Locate the cell with the specified text and output its [x, y] center coordinate. 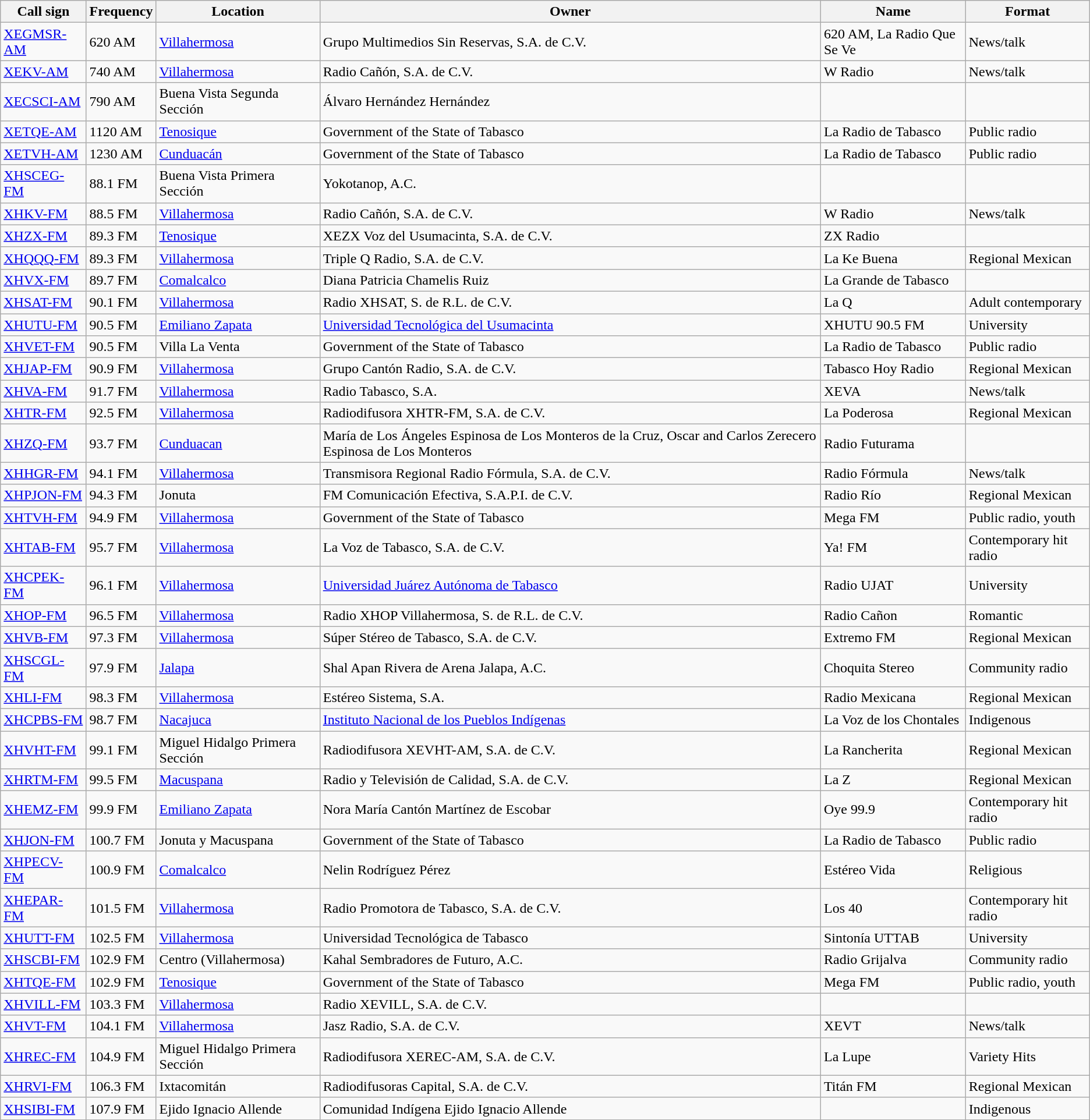
XHCPBS-FM [43, 720]
María de Los Ángeles Espinosa de Los Monteros de la Cruz, Oscar and Carlos Zerecero Espinosa de Los Monteros [570, 444]
La Lupe [893, 1056]
99.9 FM [121, 810]
Radio Cañon [893, 615]
Radiodifusora XHTR-FM, S.A. de C.V. [570, 413]
100.9 FM [121, 870]
90.9 FM [121, 369]
Jonuta [238, 495]
ZX Radio [893, 236]
XEZX Voz del Usumacinta, S.A. de C.V. [570, 236]
Universidad Tecnológica de Tabasco [570, 938]
Romantic [1027, 615]
La Rancherita [893, 750]
Radiodifusora XEREC-AM, S.A. de C.V. [570, 1056]
XHPJON-FM [43, 495]
Owner [570, 12]
Universidad Tecnológica del Usumacinta [570, 324]
Súper Stéreo de Tabasco, S.A. de C.V. [570, 637]
XHZX-FM [43, 236]
Kahal Sembradores de Futuro, A.C. [570, 960]
Tabasco Hoy Radio [893, 369]
Jalapa [238, 667]
1230 AM [121, 154]
Oye 99.9 [893, 810]
790 AM [121, 101]
XHVHT-FM [43, 750]
Diana Patricia Chamelis Ruiz [570, 280]
XHSCBI-FM [43, 960]
Buena Vista Primera Sección [238, 184]
XHVB-FM [43, 637]
88.5 FM [121, 214]
XECSCI-AM [43, 101]
XEVT [893, 1026]
Choquita Stereo [893, 667]
100.7 FM [121, 840]
103.3 FM [121, 1004]
Transmisora Regional Radio Fórmula, S.A. de C.V. [570, 473]
Nora María Cantón Martínez de Escobar [570, 810]
Shal Apan Rivera de Arena Jalapa, A.C. [570, 667]
88.1 FM [121, 184]
XHVILL-FM [43, 1004]
Variety Hits [1027, 1056]
XHEMZ-FM [43, 810]
Radio Fórmula [893, 473]
97.3 FM [121, 637]
XHUTT-FM [43, 938]
XEKV-AM [43, 72]
Call sign [43, 12]
XHTQE-FM [43, 982]
XHTVH-FM [43, 518]
620 AM [121, 42]
95.7 FM [121, 547]
Radio Grijalva [893, 960]
98.7 FM [121, 720]
XHTAB-FM [43, 547]
Radio Río [893, 495]
Religious [1027, 870]
XEVA [893, 391]
XETVH-AM [43, 154]
XHSCEG-FM [43, 184]
XHVET-FM [43, 347]
Yokotanop, A.C. [570, 184]
Universidad Juárez Autónoma de Tabasco [570, 586]
XHUTU 90.5 FM [893, 324]
96.1 FM [121, 586]
106.3 FM [121, 1086]
Los 40 [893, 908]
92.5 FM [121, 413]
XHSCGL-FM [43, 667]
Macuspana [238, 780]
Grupo Cantón Radio, S.A. de C.V. [570, 369]
Triple Q Radio, S.A. de C.V. [570, 258]
La Grande de Tabasco [893, 280]
La Ke Buena [893, 258]
Grupo Multimedios Sin Reservas, S.A. de C.V. [570, 42]
94.3 FM [121, 495]
Jasz Radio, S.A. de C.V. [570, 1026]
XHPECV-FM [43, 870]
Cunduacán [238, 154]
Comunidad Indígena Ejido Ignacio Allende [570, 1108]
XHRVI-FM [43, 1086]
XHKV-FM [43, 214]
Radio Futurama [893, 444]
98.3 FM [121, 697]
Ya! FM [893, 547]
Estéreo Vida [893, 870]
Radiodifusoras Capital, S.A. de C.V. [570, 1086]
FM Comunicación Efectiva, S.A.P.I. de C.V. [570, 495]
Ixtacomitán [238, 1086]
Titán FM [893, 1086]
89.7 FM [121, 280]
94.1 FM [121, 473]
104.9 FM [121, 1056]
Name [893, 12]
XETQE-AM [43, 132]
XHREC-FM [43, 1056]
94.9 FM [121, 518]
Radio UJAT [893, 586]
XHVT-FM [43, 1026]
La Poderosa [893, 413]
Álvaro Hernández Hernández [570, 101]
620 AM, La Radio Que Se Ve [893, 42]
XHJAP-FM [43, 369]
Centro (Villahermosa) [238, 960]
101.5 FM [121, 908]
Location [238, 12]
Radiodifusora XEVHT-AM, S.A. de C.V. [570, 750]
La Voz de los Chontales [893, 720]
Radio XHOP Villahermosa, S. de R.L. de C.V. [570, 615]
99.5 FM [121, 780]
XEGMSR-AM [43, 42]
Radio Tabasco, S.A. [570, 391]
XHEPAR-FM [43, 908]
XHJON-FM [43, 840]
Adult contemporary [1027, 302]
XHOP-FM [43, 615]
102.5 FM [121, 938]
XHSAT-FM [43, 302]
91.7 FM [121, 391]
93.7 FM [121, 444]
XHVA-FM [43, 391]
Cunduacan [238, 444]
XHVX-FM [43, 280]
104.1 FM [121, 1026]
Ejido Ignacio Allende [238, 1108]
97.9 FM [121, 667]
XHSIBI-FM [43, 1108]
Radio XHSAT, S. de R.L. de C.V. [570, 302]
Extremo FM [893, 637]
XHQQQ-FM [43, 258]
XHHGR-FM [43, 473]
Estéreo Sistema, S.A. [570, 697]
XHTR-FM [43, 413]
Nacajuca [238, 720]
XHCPEK-FM [43, 586]
Jonuta y Macuspana [238, 840]
Radio Mexicana [893, 697]
90.1 FM [121, 302]
99.1 FM [121, 750]
96.5 FM [121, 615]
XHLI-FM [43, 697]
740 AM [121, 72]
Radio XEVILL, S.A. de C.V. [570, 1004]
La Z [893, 780]
107.9 FM [121, 1108]
XHUTU-FM [43, 324]
Nelin Rodríguez Pérez [570, 870]
Instituto Nacional de los Pueblos Indígenas [570, 720]
Format [1027, 12]
Sintonía UTTAB [893, 938]
Villa La Venta [238, 347]
Radio Promotora de Tabasco, S.A. de C.V. [570, 908]
Frequency [121, 12]
La Q [893, 302]
Radio y Televisión de Calidad, S.A. de C.V. [570, 780]
1120 AM [121, 132]
Buena Vista Segunda Sección [238, 101]
La Voz de Tabasco, S.A. de C.V. [570, 547]
XHRTM-FM [43, 780]
XHZQ-FM [43, 444]
